Capture the cell that displays the provided text and extract its [X, Y] central coordinate. 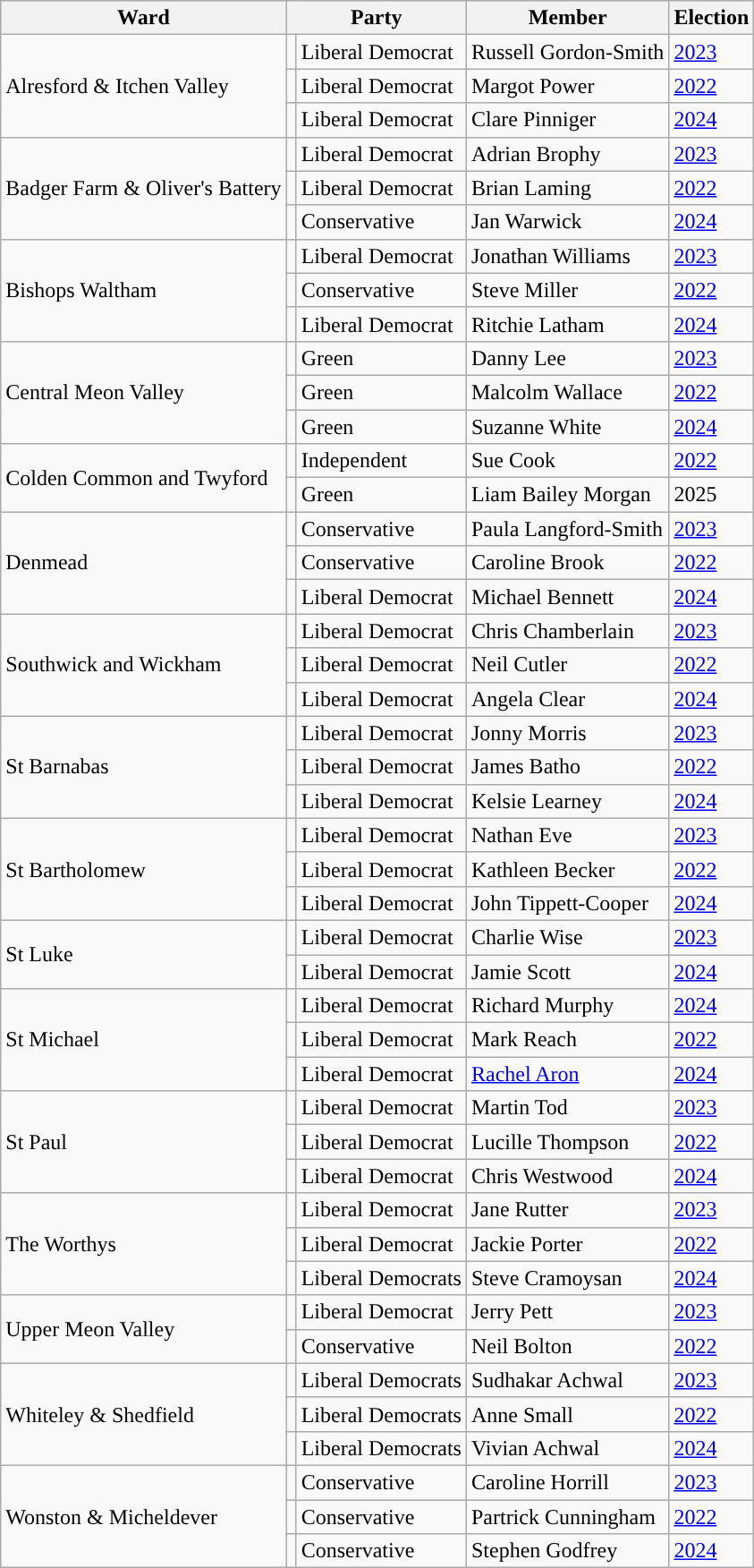
Margot Power [567, 86]
Lucille Thompson [567, 1142]
Anne Small [567, 1414]
Election [712, 18]
Member [567, 18]
Paula Langford-Smith [567, 529]
Stephen Godfrey [567, 1551]
Party [376, 18]
John Tippett-Cooper [567, 903]
Michael Bennett [567, 597]
Vivian Achwal [567, 1448]
Sudhakar Achwal [567, 1380]
Independent [381, 461]
Danny Lee [567, 358]
The Worthys [143, 1244]
Kelsie Learney [567, 801]
Clare Pinniger [567, 120]
St Luke [143, 954]
Sue Cook [567, 461]
Jonny Morris [567, 733]
Mark Reach [567, 1040]
Colden Common and Twyford [143, 478]
Kathleen Becker [567, 869]
Malcolm Wallace [567, 392]
Russell Gordon-Smith [567, 52]
Upper Meon Valley [143, 1329]
Badger Farm & Oliver's Battery [143, 188]
Martin Tod [567, 1108]
St Michael [143, 1040]
Jonathan Williams [567, 256]
Alresford & Itchen Valley [143, 86]
Nathan Eve [567, 835]
Partrick Cunningham [567, 1517]
Jane Rutter [567, 1210]
Jackie Porter [567, 1244]
Denmead [143, 563]
Jamie Scott [567, 971]
Central Meon Valley [143, 392]
Charlie Wise [567, 937]
2025 [712, 495]
Jerry Pett [567, 1312]
Adrian Brophy [567, 154]
Jan Warwick [567, 222]
Richard Murphy [567, 1006]
Chris Chamberlain [567, 631]
Steve Miller [567, 290]
Rachel Aron [567, 1074]
Liam Bailey Morgan [567, 495]
Bishops Waltham [143, 290]
Caroline Horrill [567, 1482]
James Batho [567, 767]
Brian Laming [567, 188]
Whiteley & Shedfield [143, 1414]
Chris Westwood [567, 1176]
Southwick and Wickham [143, 665]
Suzanne White [567, 427]
Neil Cutler [567, 665]
Caroline Brook [567, 563]
Ward [143, 18]
Wonston & Micheldever [143, 1516]
St Paul [143, 1142]
Steve Cramoysan [567, 1278]
St Bartholomew [143, 869]
Angela Clear [567, 699]
St Barnabas [143, 767]
Ritchie Latham [567, 324]
Neil Bolton [567, 1346]
